Provide the [X, Y] coordinate of the cell's center where the given text is located.  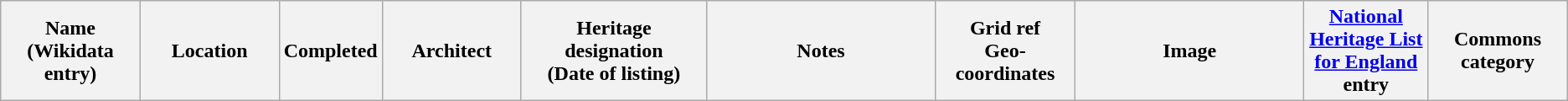
Heritage designation(Date of listing) [613, 50]
Image [1189, 50]
Grid refGeo-coordinates [1005, 50]
Name(Wikidata entry) [70, 50]
Location [209, 50]
Notes [821, 50]
National Heritage List for England entry [1366, 50]
Completed [330, 50]
Commons category [1498, 50]
Architect [451, 50]
